Capture the cell that displays the provided text and extract its (x, y) central coordinate. 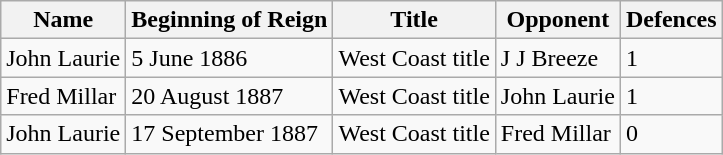
Title (414, 20)
Opponent (558, 20)
Name (64, 20)
5 June 1886 (230, 58)
0 (671, 134)
Beginning of Reign (230, 20)
20 August 1887 (230, 96)
Defences (671, 20)
J J Breeze (558, 58)
17 September 1887 (230, 134)
